Find where the given text appears and provide that cell's center as [X, Y] coordinate. 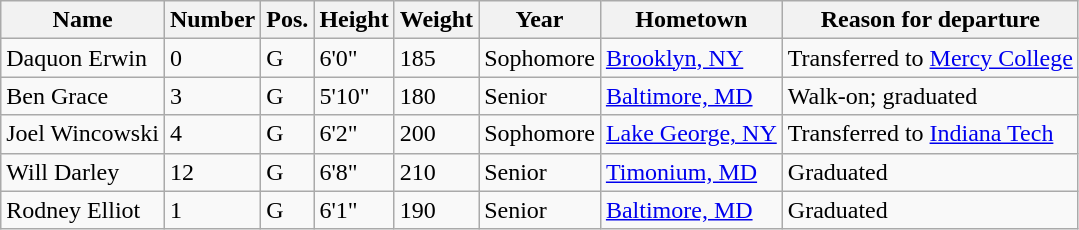
Timonium, MD [691, 172]
1 [212, 210]
Brooklyn, NY [691, 58]
Daquon Erwin [83, 58]
Weight [436, 20]
Name [83, 20]
Pos. [288, 20]
Walk-on; graduated [930, 96]
Will Darley [83, 172]
4 [212, 134]
Reason for departure [930, 20]
180 [436, 96]
210 [436, 172]
190 [436, 210]
Transferred to Mercy College [930, 58]
Rodney Elliot [83, 210]
6'1" [354, 210]
6'8" [354, 172]
6'2" [354, 134]
Year [540, 20]
Transferred to Indiana Tech [930, 134]
Height [354, 20]
185 [436, 58]
Hometown [691, 20]
5'10" [354, 96]
6'0" [354, 58]
200 [436, 134]
Number [212, 20]
Lake George, NY [691, 134]
Joel Wincowski [83, 134]
3 [212, 96]
0 [212, 58]
12 [212, 172]
Ben Grace [83, 96]
